Capture the cell that displays the provided text and extract its [X, Y] central coordinate. 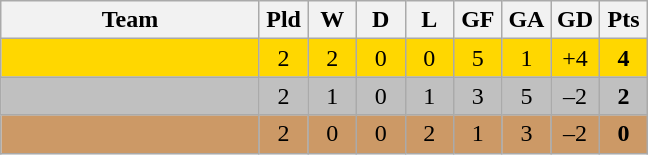
D [380, 20]
4 [624, 58]
Pts [624, 20]
L [430, 20]
GF [478, 20]
Team [130, 20]
Pld [284, 20]
W [332, 20]
GD [576, 20]
+4 [576, 58]
GA [526, 20]
